From the cell containing the given text, extract its center point as [x, y] coordinate. 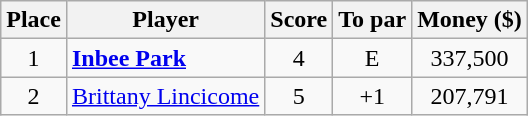
Inbee Park [165, 58]
+1 [372, 96]
Money ($) [470, 20]
Player [165, 20]
337,500 [470, 58]
Brittany Lincicome [165, 96]
5 [299, 96]
1 [34, 58]
Score [299, 20]
E [372, 58]
207,791 [470, 96]
To par [372, 20]
2 [34, 96]
Place [34, 20]
4 [299, 58]
